Find where the given text appears and provide that cell's center as (X, Y) coordinate. 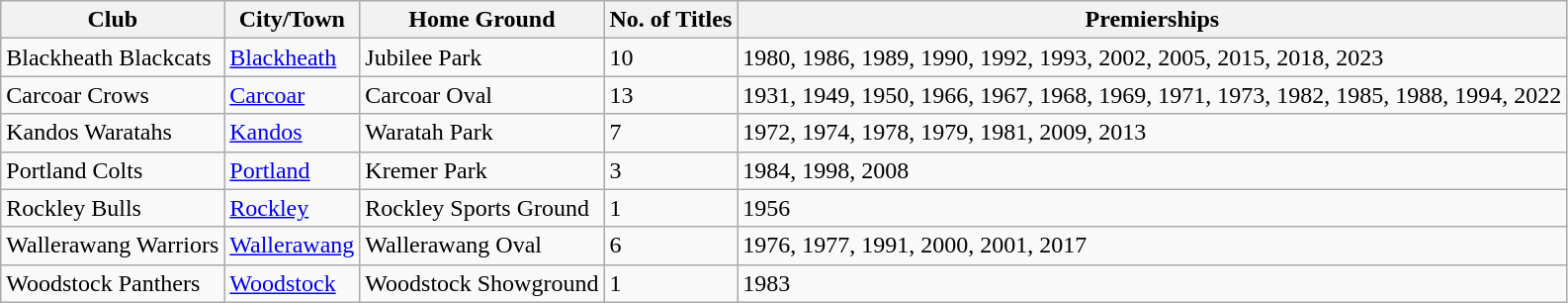
Blackheath Blackcats (113, 57)
7 (670, 133)
1983 (1153, 283)
1972, 1974, 1978, 1979, 1981, 2009, 2013 (1153, 133)
Carcoar (293, 95)
Woodstock Showground (482, 283)
Wallerawang Oval (482, 246)
Kandos (293, 133)
Wallerawang Warriors (113, 246)
Rockley (293, 208)
No. of Titles (670, 20)
1956 (1153, 208)
Blackheath (293, 57)
Club (113, 20)
Kremer Park (482, 170)
Wallerawang (293, 246)
Waratah Park (482, 133)
Woodstock Panthers (113, 283)
Home Ground (482, 20)
Carcoar Crows (113, 95)
1976, 1977, 1991, 2000, 2001, 2017 (1153, 246)
1980, 1986, 1989, 1990, 1992, 1993, 2002, 2005, 2015, 2018, 2023 (1153, 57)
Portland (293, 170)
City/Town (293, 20)
Premierships (1153, 20)
13 (670, 95)
Jubilee Park (482, 57)
Rockley Bulls (113, 208)
Portland Colts (113, 170)
10 (670, 57)
Rockley Sports Ground (482, 208)
Woodstock (293, 283)
6 (670, 246)
Carcoar Oval (482, 95)
Kandos Waratahs (113, 133)
1931, 1949, 1950, 1966, 1967, 1968, 1969, 1971, 1973, 1982, 1985, 1988, 1994, 2022 (1153, 95)
1984, 1998, 2008 (1153, 170)
3 (670, 170)
